Locate the cell with the specified text and output its (x, y) center coordinate. 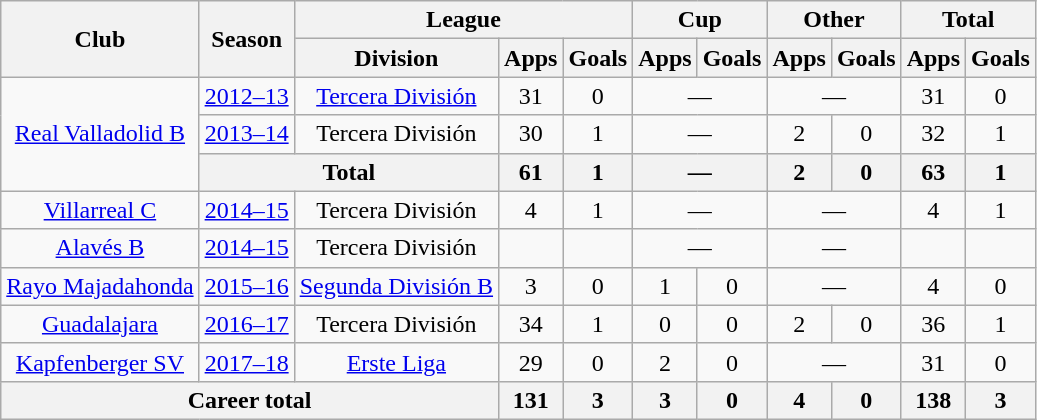
Kapfenberger SV (100, 362)
30 (531, 134)
Alavés B (100, 248)
29 (531, 362)
League (464, 20)
2017–18 (246, 362)
Segunda División B (396, 286)
2012–13 (246, 96)
Other (834, 20)
36 (933, 324)
2015–16 (246, 286)
32 (933, 134)
63 (933, 172)
2013–14 (246, 134)
Erste Liga (396, 362)
Division (396, 58)
Career total (250, 400)
Cup (700, 20)
131 (531, 400)
Club (100, 39)
34 (531, 324)
138 (933, 400)
Real Valladolid B (100, 134)
Season (246, 39)
61 (531, 172)
Guadalajara (100, 324)
Rayo Majadahonda (100, 286)
2016–17 (246, 324)
Villarreal C (100, 210)
